Return [X, Y] of the center of cell containing provided text 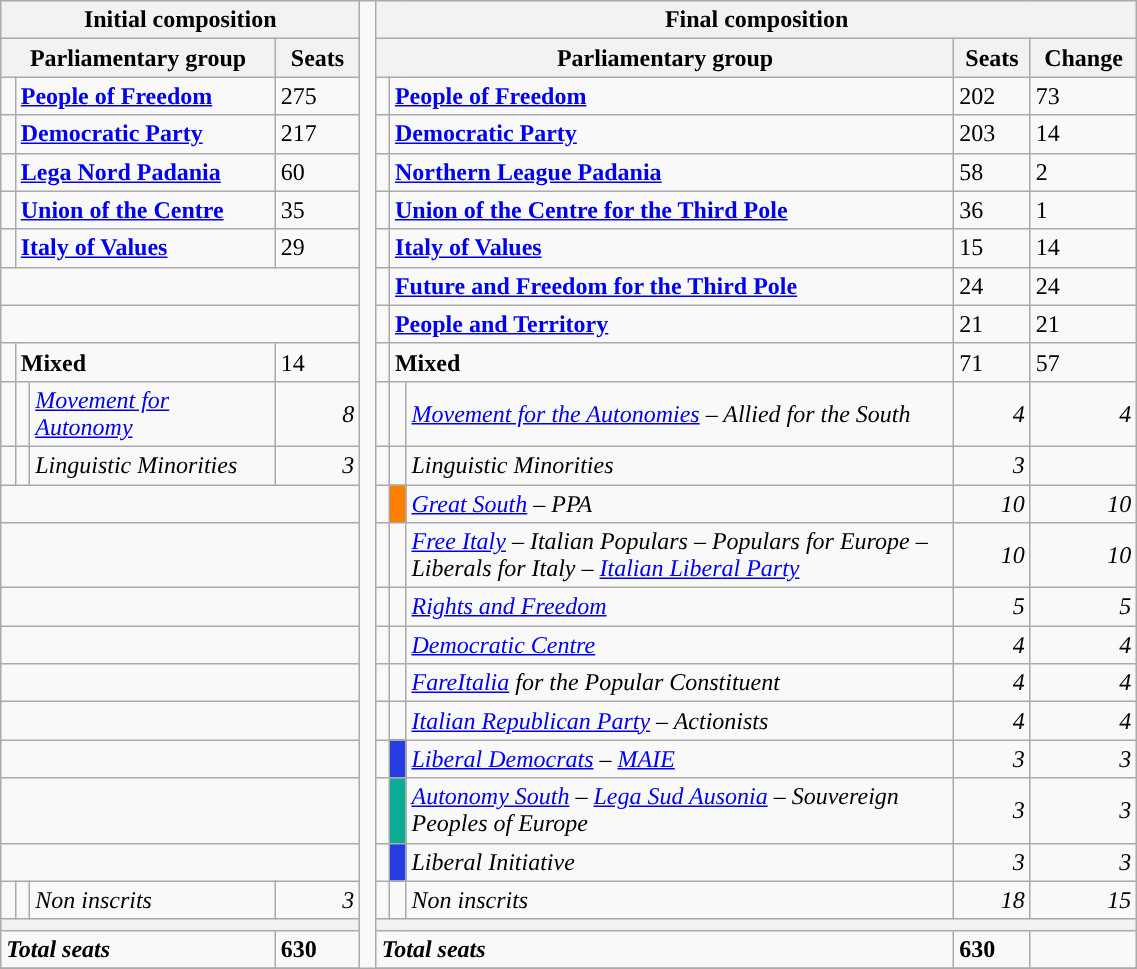
Liberal Democrats – MAIE [680, 759]
Italian Republican Party – Actionists [680, 721]
Initial composition [180, 20]
Great South – PPA [680, 503]
203 [992, 134]
202 [992, 96]
Movement for Autonomy [153, 414]
57 [1084, 362]
Rights and Freedom [680, 607]
Northern League Padania [671, 172]
Democratic Centre [680, 645]
Change [1084, 58]
60 [317, 172]
58 [992, 172]
Free Italy – Italian Populars – Populars for Europe – Liberals for Italy – Italian Liberal Party [680, 556]
Autonomy South – Lega Sud Ausonia – Souvereign Peoples of Europe [680, 810]
Lega Nord Padania [145, 172]
1 [1084, 210]
71 [992, 362]
2 [1084, 172]
29 [317, 248]
18 [992, 900]
FareItalia for the Popular Constituent [680, 683]
Union of the Centre for the Third Pole [671, 210]
Final composition [756, 20]
217 [317, 134]
Liberal Initiative [680, 862]
Future and Freedom for the Third Pole [671, 286]
35 [317, 210]
275 [317, 96]
Movement for the Autonomies – Allied for the South [680, 414]
8 [317, 414]
36 [992, 210]
73 [1084, 96]
People and Territory [671, 324]
Union of the Centre [145, 210]
